Determine the (x, y) coordinate at the center of the cell enclosing the given text.  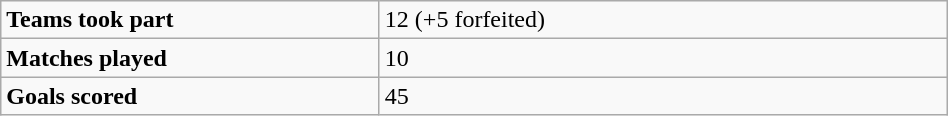
45 (663, 96)
12 (+5 forfeited) (663, 20)
Matches played (190, 58)
10 (663, 58)
Teams took part (190, 20)
Goals scored (190, 96)
